Identify which cell holds the provided text, then report its [X, Y] central coordinate. 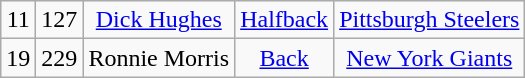
127 [60, 20]
229 [60, 58]
Ronnie Morris [159, 58]
19 [18, 58]
Dick Hughes [159, 20]
11 [18, 20]
Pittsburgh Steelers [430, 20]
Back [284, 58]
New York Giants [430, 58]
Halfback [284, 20]
